Provide the [X, Y] coordinate of the cell's center where the given text is located.  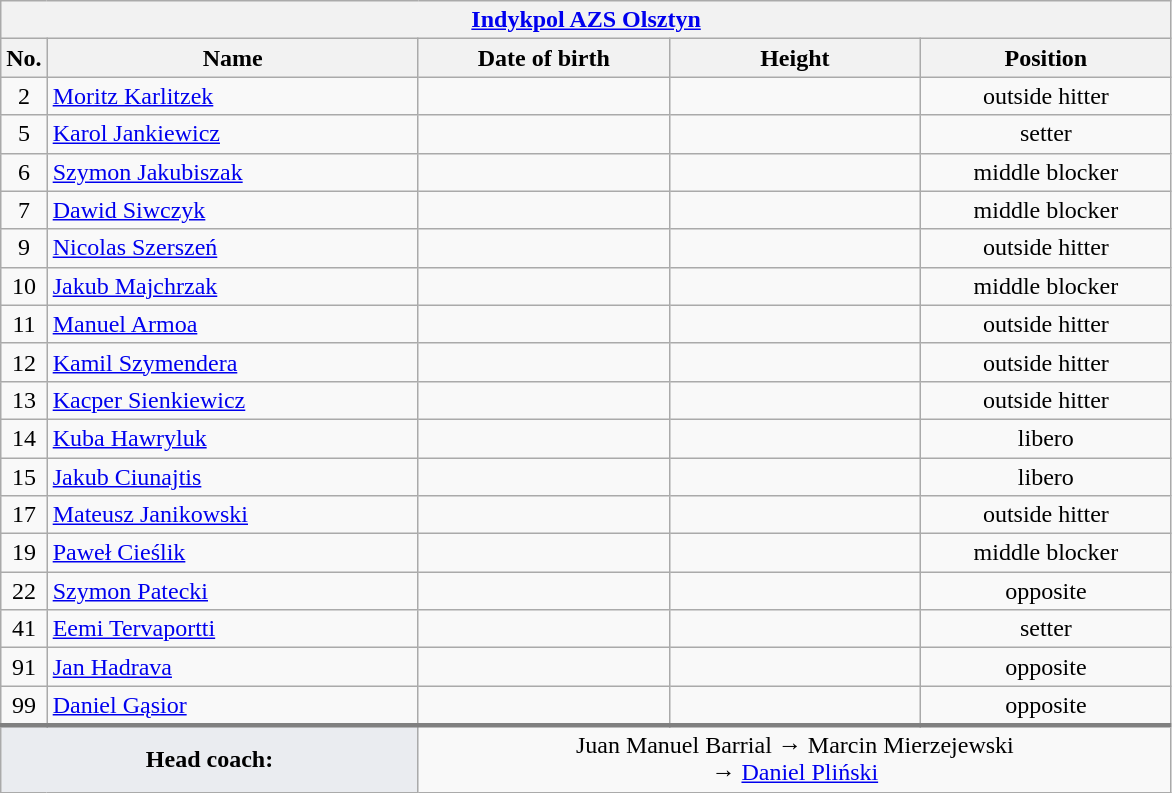
Kuba Hawryluk [232, 438]
22 [24, 591]
15 [24, 477]
5 [24, 134]
Nicolas Szerszeń [232, 248]
Mateusz Janikowski [232, 515]
41 [24, 629]
Karol Jankiewicz [232, 134]
Manuel Armoa [232, 324]
17 [24, 515]
99 [24, 706]
11 [24, 324]
Kamil Szymendera [232, 362]
Szymon Jakubiszak [232, 172]
Szymon Patecki [232, 591]
10 [24, 286]
2 [24, 96]
13 [24, 400]
Moritz Karlitzek [232, 96]
12 [24, 362]
14 [24, 438]
Jakub Majchrzak [232, 286]
Name [232, 58]
Jakub Ciunajtis [232, 477]
Kacper Sienkiewicz [232, 400]
Head coach: [210, 758]
91 [24, 667]
Paweł Cieślik [232, 553]
9 [24, 248]
Dawid Siwczyk [232, 210]
Eemi Tervaportti [232, 629]
No. [24, 58]
Juan Manuel Barrial → Marcin Mierzejewski → Daniel Pliński [794, 758]
7 [24, 210]
Position [1046, 58]
Indykpol AZS Olsztyn [586, 20]
Date of birth [544, 58]
Jan Hadrava [232, 667]
Daniel Gąsior [232, 706]
Height [794, 58]
6 [24, 172]
19 [24, 553]
